Capture the cell that displays the provided text and extract its (x, y) central coordinate. 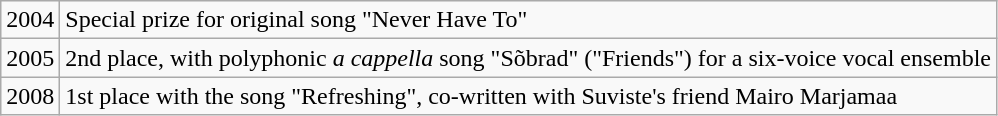
2004 (30, 20)
1st place with the song "Refreshing", co-written with Suviste's friend Mairo Marjamaa (528, 96)
2005 (30, 58)
Special prize for original song "Never Have To" (528, 20)
2nd place, with polyphonic a cappella song "Sõbrad" ("Friends") for a six-voice vocal ensemble (528, 58)
2008 (30, 96)
